Find where the given text appears and provide that cell's center as [x, y] coordinate. 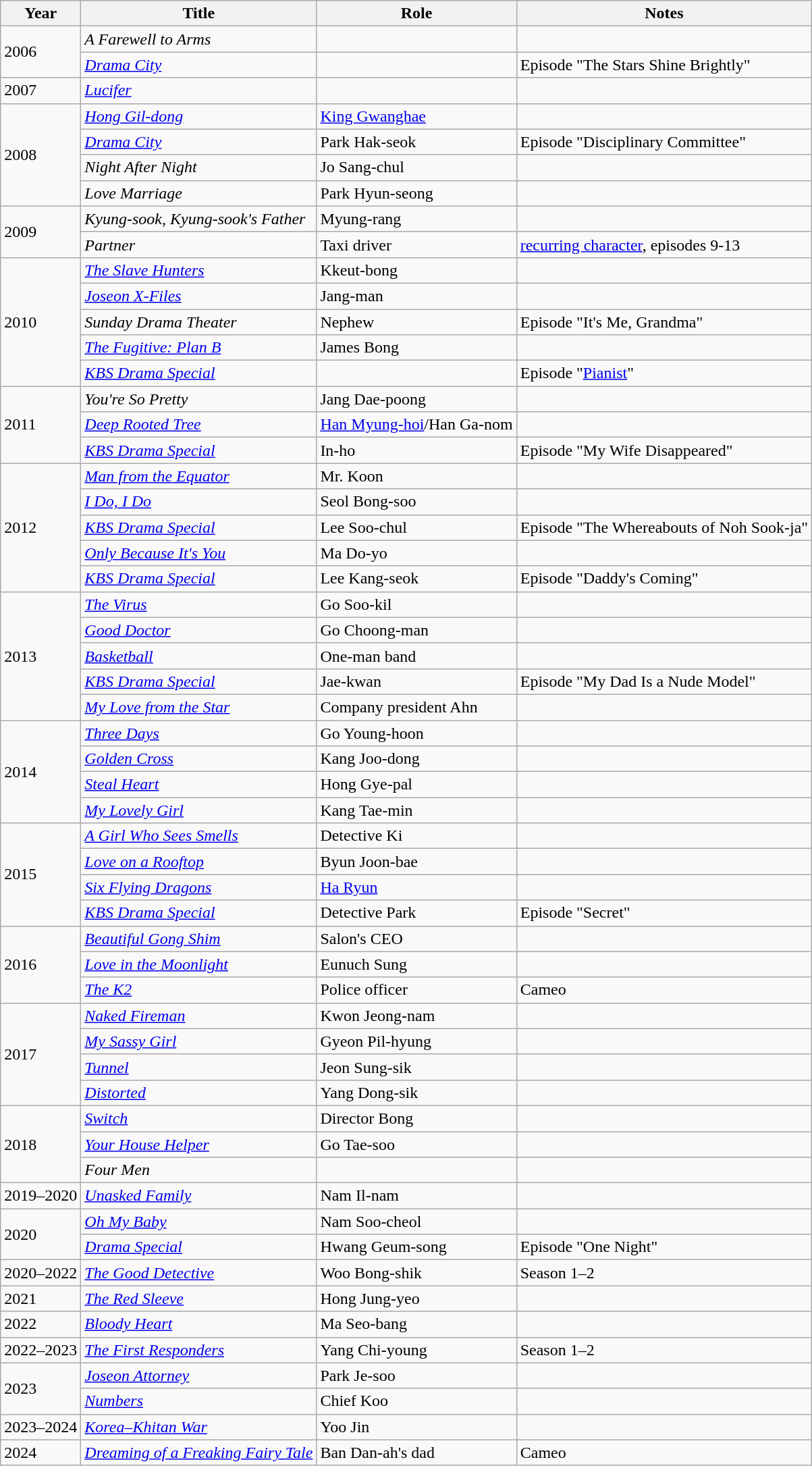
2006 [40, 52]
2020–2022 [40, 1273]
Korea–Khitan War [198, 1427]
Episode "Secret" [664, 913]
Byun Joon-bae [416, 862]
Dreaming of a Freaking Fairy Tale [198, 1452]
Man from the Equator [198, 476]
Hong Gil-dong [198, 116]
2023 [40, 1388]
The Slave Hunters [198, 270]
Episode "It's Me, Grandma" [664, 322]
The K2 [198, 990]
Yang Chi-young [416, 1350]
2020 [40, 1234]
Basketball [198, 656]
My Love from the Star [198, 707]
2022 [40, 1324]
Tunnel [198, 1067]
Lee Soo-chul [416, 527]
One-man band [416, 656]
Sunday Drama Theater [198, 322]
Your House Helper [198, 1145]
Night After Night [198, 167]
Unasked Family [198, 1196]
The Good Detective [198, 1273]
Kwon Jeong-nam [416, 1016]
Only Because It's You [198, 553]
Love in the Moonlight [198, 964]
Notes [664, 14]
Go Choong-man [416, 630]
Beautiful Gong Shim [198, 939]
The First Responders [198, 1350]
2021 [40, 1299]
Year [40, 14]
Yoo Jin [416, 1427]
Ban Dan-ah's dad [416, 1452]
Steal Heart [198, 785]
Joseon Attorney [198, 1376]
Episode "My Wife Disappeared" [664, 450]
Naked Fireman [198, 1016]
Good Doctor [198, 630]
King Gwanghae [416, 116]
Detective Ki [416, 836]
Ma Seo-bang [416, 1324]
Role [416, 14]
Detective Park [416, 913]
Seol Bong-soo [416, 502]
Kang Joo-dong [416, 759]
You're So Pretty [198, 399]
2012 [40, 527]
In-ho [416, 450]
Switch [198, 1118]
Woo Bong-shik [416, 1273]
Taxi driver [416, 244]
Company president Ahn [416, 707]
Park Hak-seok [416, 142]
Gyeon Pil-hyung [416, 1041]
My Lovely Girl [198, 810]
Hwang Geum-song [416, 1247]
I Do, I Do [198, 502]
Six Flying Dragons [198, 887]
Kang Tae-min [416, 810]
Mr. Koon [416, 476]
The Virus [198, 604]
Ma Do-yo [416, 553]
Partner [198, 244]
Oh My Baby [198, 1222]
Deep Rooted Tree [198, 425]
Go Young-hoon [416, 733]
2023–2024 [40, 1427]
Myung-rang [416, 219]
Three Days [198, 733]
Jang-man [416, 296]
Kkeut-bong [416, 270]
Go Tae-soo [416, 1145]
Go Soo-kil [416, 604]
2016 [40, 964]
Yang Dong-sik [416, 1093]
recurring character, episodes 9-13 [664, 244]
Chief Koo [416, 1401]
Han Myung-hoi/Han Ga-nom [416, 425]
2015 [40, 874]
Kyung-sook, Kyung-sook's Father [198, 219]
2009 [40, 232]
Drama Special [198, 1247]
Four Men [198, 1170]
2007 [40, 90]
2011 [40, 425]
Bloody Heart [198, 1324]
Jae-kwan [416, 681]
2013 [40, 656]
The Red Sleeve [198, 1299]
Jo Sang-chul [416, 167]
Love on a Rooftop [198, 862]
Episode "The Whereabouts of Noh Sook-ja" [664, 527]
Nam Il-nam [416, 1196]
Park Hyun-seong [416, 193]
Lee Kang-seok [416, 579]
2014 [40, 771]
Distorted [198, 1093]
My Sassy Girl [198, 1041]
Police officer [416, 990]
Episode "One Night" [664, 1247]
Jang Dae-poong [416, 399]
2010 [40, 321]
Joseon X-Files [198, 296]
James Bong [416, 348]
Nam Soo-cheol [416, 1222]
Episode "Pianist" [664, 373]
Love Marriage [198, 193]
Lucifer [198, 90]
Eunuch Sung [416, 964]
Episode "The Stars Shine Brightly" [664, 65]
Episode "Daddy's Coming" [664, 579]
Jeon Sung-sik [416, 1067]
Golden Cross [198, 759]
2024 [40, 1452]
A Girl Who Sees Smells [198, 836]
A Farewell to Arms [198, 39]
Numbers [198, 1401]
2022–2023 [40, 1350]
Hong Gye-pal [416, 785]
Director Bong [416, 1118]
Episode "Disciplinary Committee" [664, 142]
Episode "My Dad Is a Nude Model" [664, 681]
2017 [40, 1054]
Hong Jung-yeo [416, 1299]
2018 [40, 1144]
2019–2020 [40, 1196]
Salon's CEO [416, 939]
Park Je-soo [416, 1376]
Nephew [416, 322]
Title [198, 14]
The Fugitive: Plan B [198, 348]
Ha Ryun [416, 887]
2008 [40, 155]
